Scan for the cell matching the given text and deliver its (X, Y) coordinate at center. 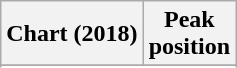
Peak position (189, 34)
Chart (2018) (72, 34)
